Pinpoint the cell where the given text exists, returning its [x, y] midpoint coordinate. 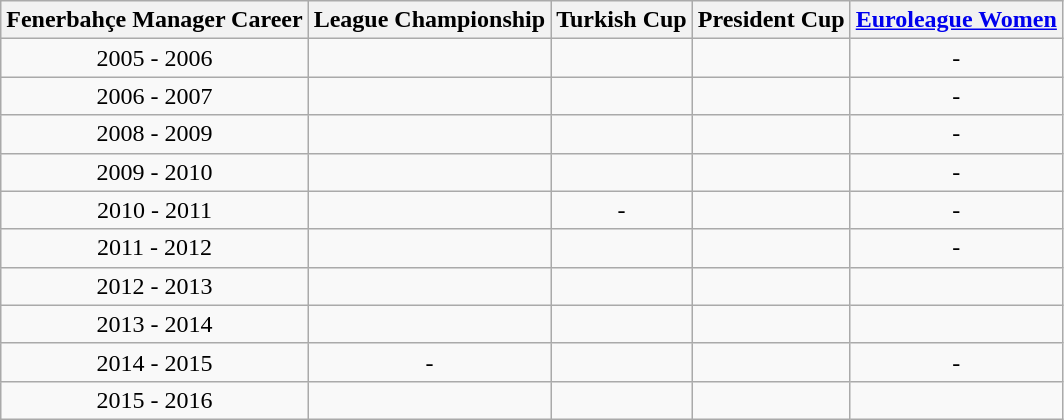
2011 - 2012 [154, 248]
2014 - 2015 [154, 362]
2008 - 2009 [154, 134]
2009 - 2010 [154, 172]
Euroleague Women [956, 20]
League Championship [429, 20]
2006 - 2007 [154, 96]
2010 - 2011 [154, 210]
President Cup [771, 20]
Fenerbahçe Manager Career [154, 20]
2015 - 2016 [154, 400]
2012 - 2013 [154, 286]
2013 - 2014 [154, 324]
2005 - 2006 [154, 58]
Turkish Cup [622, 20]
